Identify which cell holds the provided text, then report its (x, y) central coordinate. 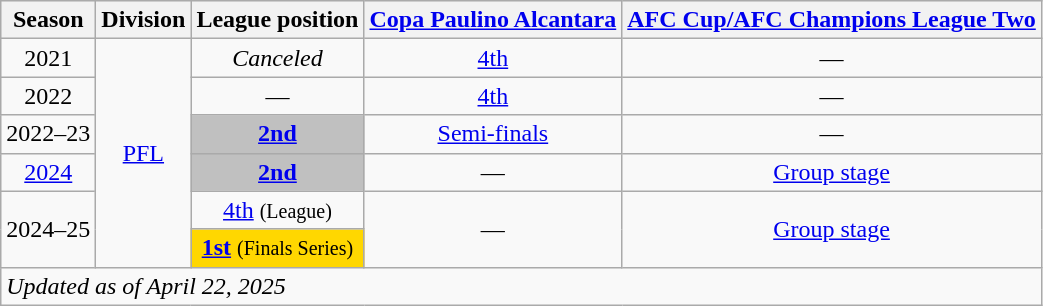
4th (League) (278, 210)
Season (48, 20)
League position (278, 20)
2024–25 (48, 229)
PFL (144, 153)
AFC Cup/AFC Champions League Two (832, 20)
2022 (48, 96)
1st (Finals Series) (278, 248)
Canceled (278, 58)
Updated as of April 22, 2025 (522, 286)
Division (144, 20)
Semi-finals (493, 134)
2022–23 (48, 134)
2021 (48, 58)
Copa Paulino Alcantara (493, 20)
2024 (48, 172)
